From the cell containing the given text, extract its center point as (x, y) coordinate. 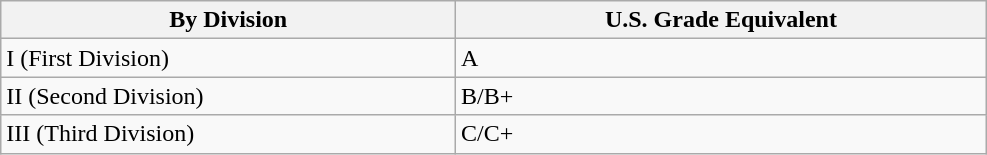
I (First Division) (228, 58)
III (Third Division) (228, 134)
By Division (228, 20)
U.S. Grade Equivalent (722, 20)
C/C+ (722, 134)
B/B+ (722, 96)
A (722, 58)
II (Second Division) (228, 96)
